Detect which cell encompasses the target text, then output its (X, Y) center coordinate. 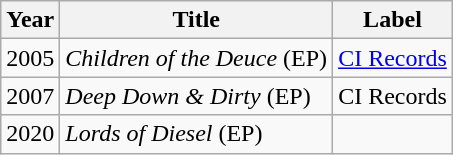
Label (393, 20)
Year (30, 20)
2005 (30, 58)
Deep Down & Dirty (EP) (196, 96)
2007 (30, 96)
2020 (30, 134)
Title (196, 20)
Children of the Deuce (EP) (196, 58)
Lords of Diesel (EP) (196, 134)
